Output the [X, Y] coordinate of the center of the cell containing the given text.  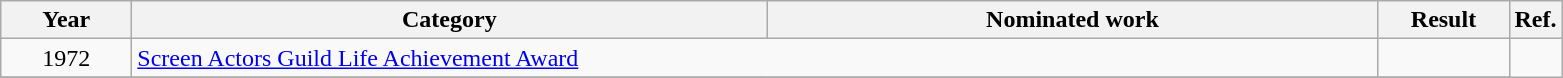
Category [450, 20]
1972 [66, 58]
Result [1444, 20]
Nominated work [1072, 20]
Year [66, 20]
Ref. [1536, 20]
Screen Actors Guild Life Achievement Award [755, 58]
